Return the (X, Y) coordinate for the center point of the cell that contains the specified text.  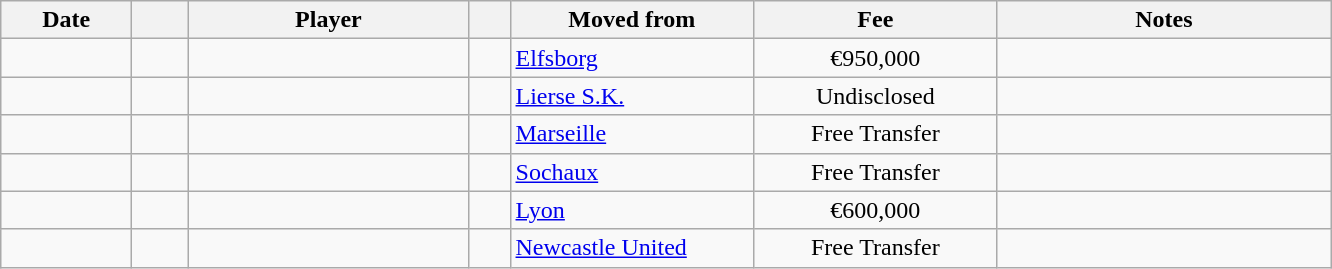
Date (66, 20)
Elfsborg (632, 58)
Notes (1164, 20)
€950,000 (876, 58)
€600,000 (876, 210)
Newcastle United (632, 248)
Sochaux (632, 172)
Moved from (632, 20)
Lierse S.K. (632, 96)
Lyon (632, 210)
Player (328, 20)
Fee (876, 20)
Undisclosed (876, 96)
Marseille (632, 134)
